Capture the cell that displays the provided text and extract its [x, y] central coordinate. 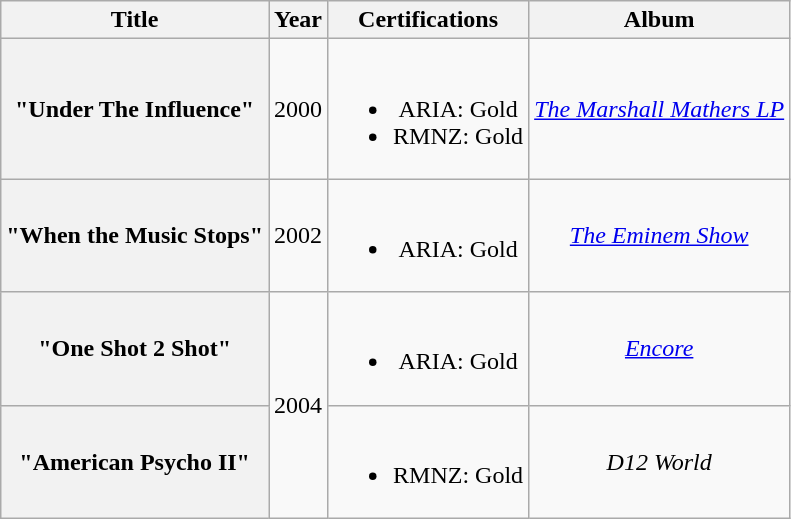
Certifications [428, 20]
2004 [298, 405]
The Marshall Mathers LP [660, 109]
Encore [660, 348]
D12 World [660, 462]
Year [298, 20]
"American Psycho II" [135, 462]
RMNZ: Gold [428, 462]
Title [135, 20]
2000 [298, 109]
Album [660, 20]
ARIA: GoldRMNZ: Gold [428, 109]
"One Shot 2 Shot" [135, 348]
The Eminem Show [660, 236]
2002 [298, 236]
"Under The Influence" [135, 109]
"When the Music Stops" [135, 236]
